Determine the [x, y] coordinate at the center of the cell enclosing the given text.  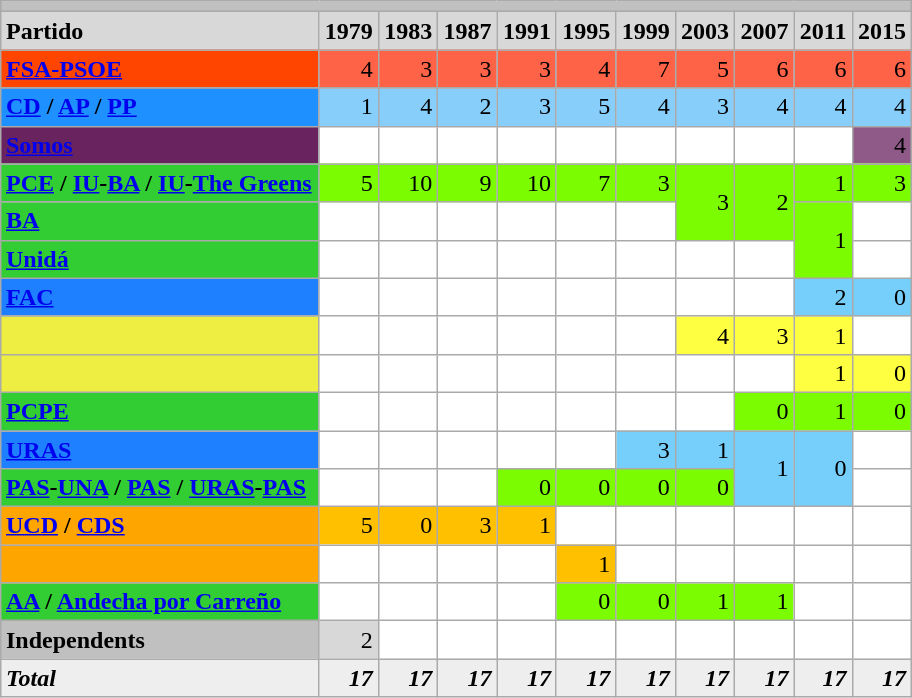
1979 [348, 31]
9 [468, 183]
Unidá [159, 259]
2007 [764, 31]
AA / Andecha por Carreño [159, 602]
FSA-PSOE [159, 69]
BA [159, 221]
PCPE [159, 411]
2003 [704, 31]
Somos [159, 145]
Partido [159, 31]
1991 [526, 31]
FAC [159, 297]
1999 [646, 31]
Total [159, 678]
URAS [159, 449]
CD / AP / PP [159, 107]
UCD / CDS [159, 526]
Independents [159, 640]
1995 [586, 31]
1987 [468, 31]
1983 [408, 31]
2011 [823, 31]
2015 [882, 31]
PCE / IU-BA / IU-The Greens [159, 183]
PAS-UNA / PAS / URAS-PAS [159, 488]
